Search for the cell housing the specified text and yield its [x, y] center coordinate. 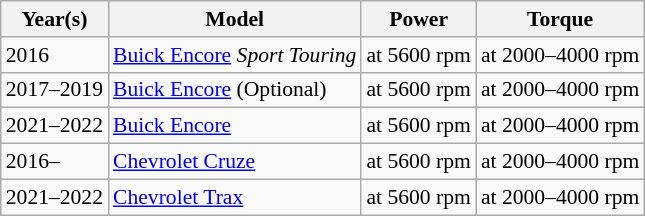
Year(s) [54, 19]
Buick Encore Sport Touring [234, 55]
2016– [54, 162]
Chevrolet Cruze [234, 162]
Torque [560, 19]
Buick Encore [234, 126]
Model [234, 19]
2016 [54, 55]
2017–2019 [54, 90]
Chevrolet Trax [234, 197]
Buick Encore (Optional) [234, 90]
Power [418, 19]
